Determine the (x, y) coordinate at the center of the cell enclosing the given text.  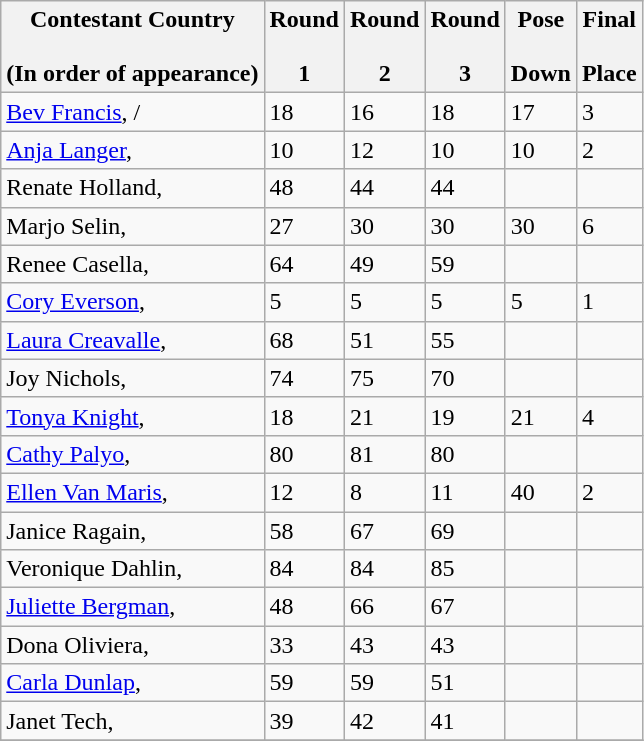
3 (609, 112)
Bev Francis, / (132, 112)
64 (304, 264)
33 (304, 645)
4 (609, 416)
Contestant Country(In order of appearance) (132, 47)
PoseDown (540, 47)
70 (465, 378)
1 (609, 302)
Carla Dunlap, (132, 683)
75 (384, 378)
85 (465, 569)
81 (384, 454)
40 (540, 492)
27 (304, 226)
Cory Everson, (132, 302)
11 (465, 492)
68 (304, 340)
Renee Casella, (132, 264)
Juliette Bergman, (132, 607)
Janet Tech, (132, 721)
41 (465, 721)
6 (609, 226)
58 (304, 531)
17 (540, 112)
42 (384, 721)
49 (384, 264)
69 (465, 531)
19 (465, 416)
Laura Creavalle, (132, 340)
66 (384, 607)
Veronique Dahlin, (132, 569)
Ellen Van Maris, (132, 492)
Anja Langer, (132, 150)
55 (465, 340)
74 (304, 378)
39 (304, 721)
Tonya Knight, (132, 416)
Round1 (304, 47)
Round2 (384, 47)
FinalPlace (609, 47)
Dona Oliviera, (132, 645)
Marjo Selin, (132, 226)
8 (384, 492)
Joy Nichols, (132, 378)
Cathy Palyo, (132, 454)
Janice Ragain, (132, 531)
16 (384, 112)
Renate Holland, (132, 188)
Round3 (465, 47)
